Provide the (X, Y) coordinate of the cell's center where the given text is located.  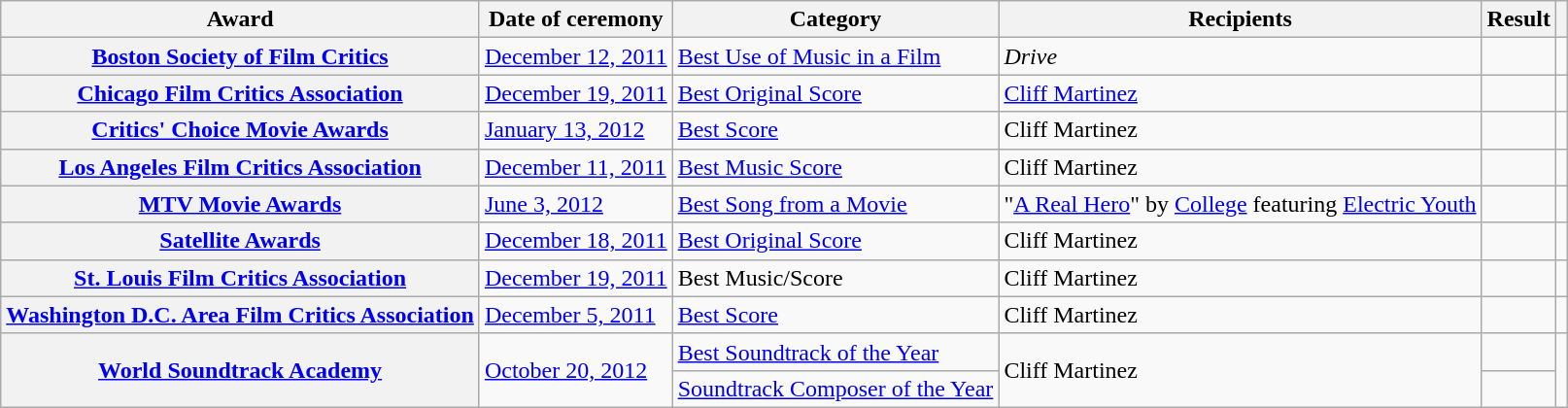
Soundtrack Composer of the Year (835, 389)
Los Angeles Film Critics Association (241, 167)
June 3, 2012 (575, 204)
Best Song from a Movie (835, 204)
Best Use of Music in a Film (835, 56)
Satellite Awards (241, 241)
Category (835, 19)
Drive (1240, 56)
MTV Movie Awards (241, 204)
Boston Society of Film Critics (241, 56)
December 5, 2011 (575, 315)
October 20, 2012 (575, 370)
Result (1518, 19)
January 13, 2012 (575, 130)
Best Music Score (835, 167)
St. Louis Film Critics Association (241, 278)
Recipients (1240, 19)
"A Real Hero" by College featuring Electric Youth (1240, 204)
Washington D.C. Area Film Critics Association (241, 315)
Best Music/Score (835, 278)
December 18, 2011 (575, 241)
Best Soundtrack of the Year (835, 352)
Chicago Film Critics Association (241, 93)
Critics' Choice Movie Awards (241, 130)
World Soundtrack Academy (241, 370)
December 12, 2011 (575, 56)
Date of ceremony (575, 19)
Award (241, 19)
December 11, 2011 (575, 167)
